For the text-containing cell, return its midpoint in (x, y) coordinate format. 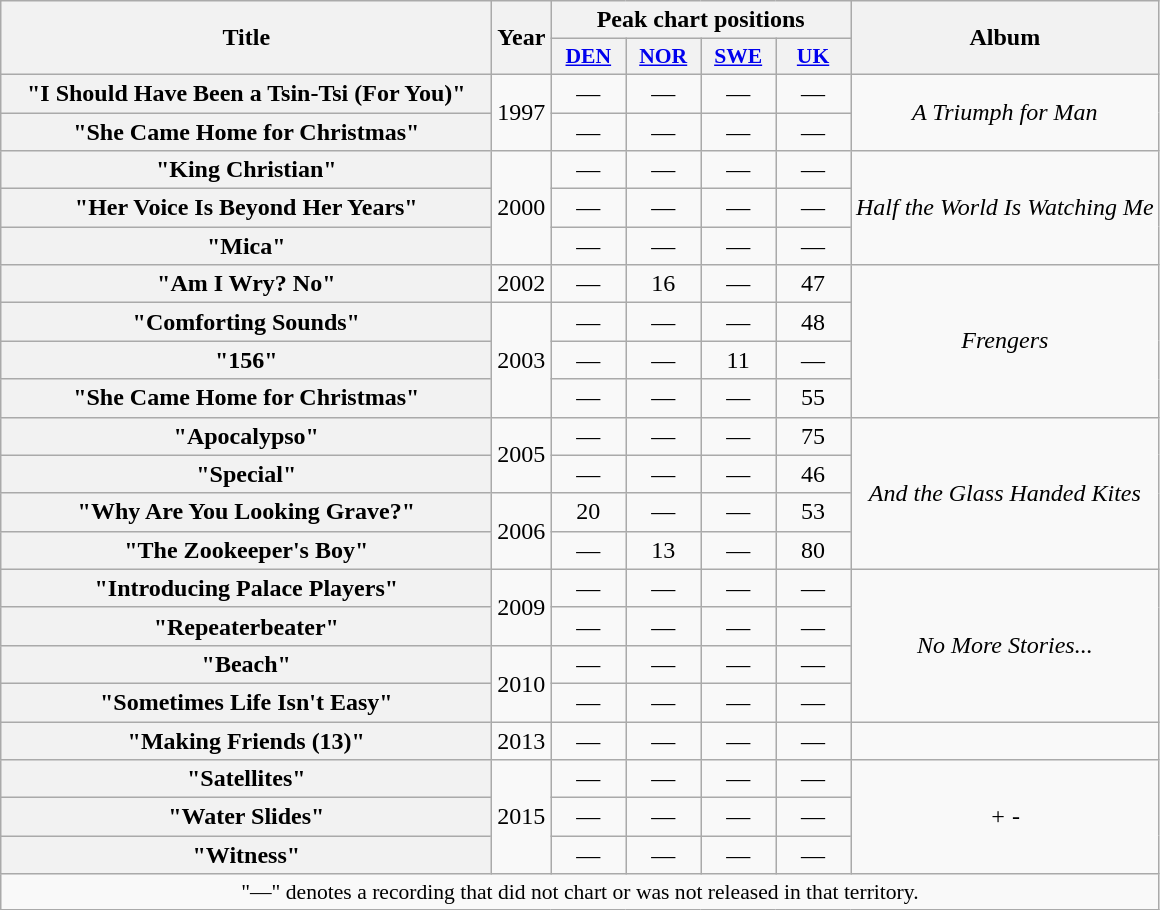
No More Stories... (1004, 645)
"Water Slides" (246, 817)
1997 (522, 112)
20 (588, 512)
"King Christian" (246, 170)
Year (522, 38)
2013 (522, 741)
2010 (522, 683)
"I Should Have Been a Tsin-Tsi (For You)" (246, 93)
"Beach" (246, 664)
+ - (1004, 817)
"Repeaterbeater" (246, 626)
DEN (588, 57)
75 (814, 436)
55 (814, 398)
"Comforting Sounds" (246, 322)
Title (246, 38)
"Special" (246, 474)
Peak chart positions (701, 20)
"156" (246, 360)
2006 (522, 531)
47 (814, 284)
2003 (522, 360)
Half the World Is Watching Me (1004, 208)
"Her Voice Is Beyond Her Years" (246, 208)
And the Glass Handed Kites (1004, 493)
13 (664, 550)
16 (664, 284)
"Witness" (246, 855)
2002 (522, 284)
"Sometimes Life Isn't Easy" (246, 702)
NOR (664, 57)
Album (1004, 38)
"Introducing Palace Players" (246, 588)
"Am I Wry? No" (246, 284)
"Satellites" (246, 779)
80 (814, 550)
2009 (522, 607)
"Why Are You Looking Grave?" (246, 512)
Frengers (1004, 341)
53 (814, 512)
48 (814, 322)
"Mica" (246, 246)
"—" denotes a recording that did not chart or was not released in that territory. (580, 892)
2015 (522, 817)
2000 (522, 208)
2005 (522, 455)
SWE (738, 57)
UK (814, 57)
11 (738, 360)
46 (814, 474)
A Triumph for Man (1004, 112)
"Apocalypso" (246, 436)
"The Zookeeper's Boy" (246, 550)
"Making Friends (13)" (246, 741)
